Extract the [X, Y] coordinate from the center of the cell holding the provided text.  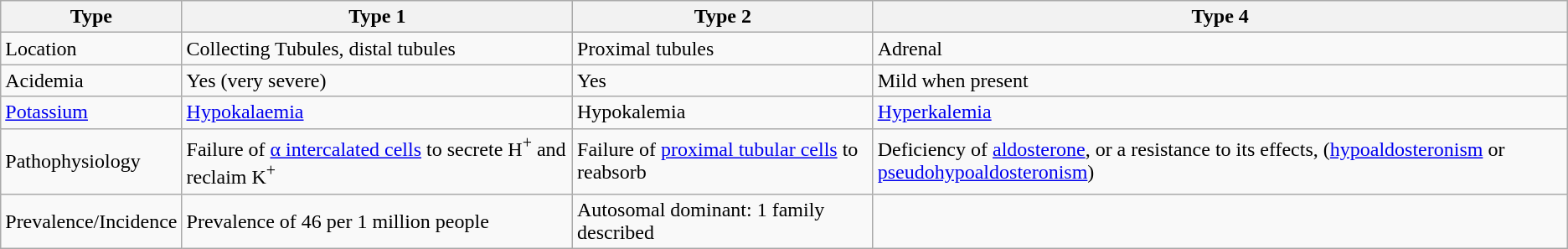
Yes (very severe) [377, 80]
Yes [724, 80]
Potassium [91, 112]
Proximal tubules [724, 49]
Failure of α intercalated cells to secrete H+ and reclaim K+ [377, 161]
Deficiency of aldosterone, or a resistance to its effects, (hypoaldosteronism or pseudohypoaldosteronism) [1220, 161]
Mild when present [1220, 80]
Pathophysiology [91, 161]
Location [91, 49]
Adrenal [1220, 49]
Autosomal dominant: 1 family described [724, 221]
Acidemia [91, 80]
Prevalence/Incidence [91, 221]
Hypokalemia [724, 112]
Hyperkalemia [1220, 112]
Hypokalaemia [377, 112]
Type [91, 17]
Type 2 [724, 17]
Type 1 [377, 17]
Type 4 [1220, 17]
Failure of proximal tubular cells to reabsorb [724, 161]
Prevalence of 46 per 1 million people [377, 221]
Collecting Tubules, distal tubules [377, 49]
